From the cell containing the given text, extract its center point as (X, Y) coordinate. 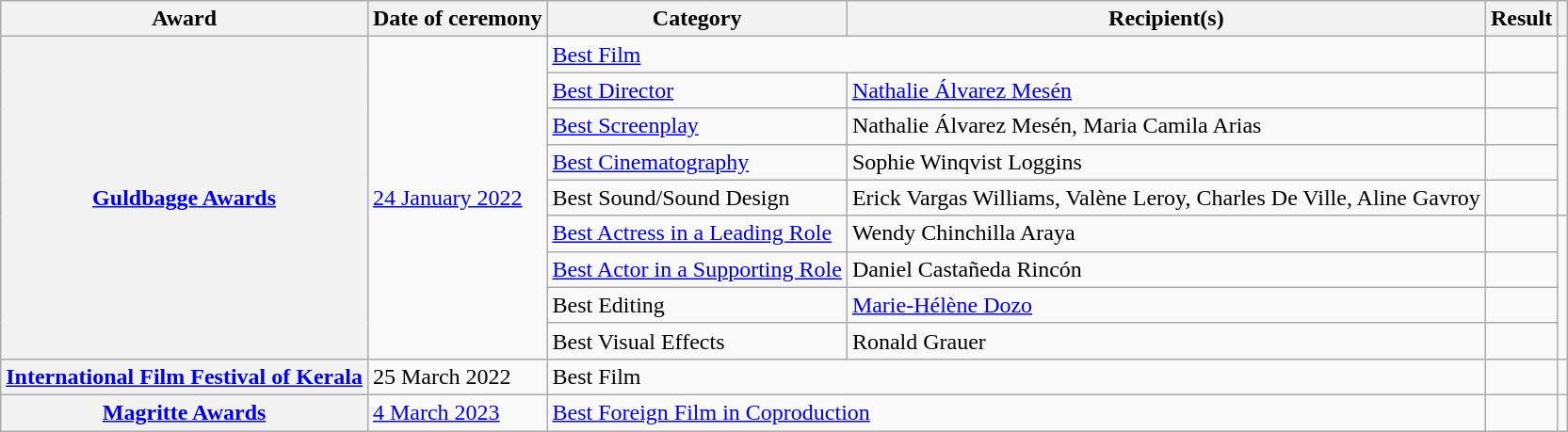
Guldbagge Awards (185, 198)
Magritte Awards (185, 412)
4 March 2023 (458, 412)
Category (697, 19)
Date of ceremony (458, 19)
Erick Vargas Williams, Valène Leroy, Charles De Ville, Aline Gavroy (1166, 198)
25 March 2022 (458, 376)
Sophie Winqvist Loggins (1166, 162)
24 January 2022 (458, 198)
Best Cinematography (697, 162)
Nathalie Álvarez Mesén, Maria Camila Arias (1166, 126)
Best Visual Effects (697, 341)
Best Screenplay (697, 126)
Recipient(s) (1166, 19)
Ronald Grauer (1166, 341)
Result (1521, 19)
International Film Festival of Kerala (185, 376)
Best Actor in a Supporting Role (697, 269)
Best Sound/Sound Design (697, 198)
Marie-Hélène Dozo (1166, 305)
Best Director (697, 90)
Award (185, 19)
Daniel Castañeda Rincón (1166, 269)
Best Editing (697, 305)
Best Actress in a Leading Role (697, 233)
Wendy Chinchilla Araya (1166, 233)
Nathalie Álvarez Mesén (1166, 90)
Best Foreign Film in Coproduction (1016, 412)
